Output the [X, Y] coordinate of the center of the cell containing the given text.  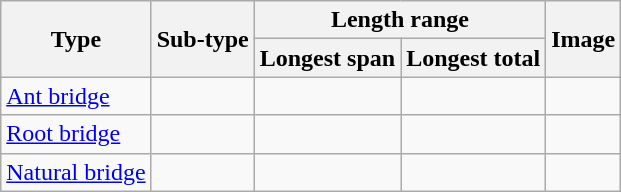
Longest total [474, 58]
Longest span [327, 58]
Natural bridge [76, 172]
Length range [400, 20]
Ant bridge [76, 96]
Sub-type [202, 39]
Root bridge [76, 134]
Type [76, 39]
Image [584, 39]
